From the cell containing the given text, extract its center point as [x, y] coordinate. 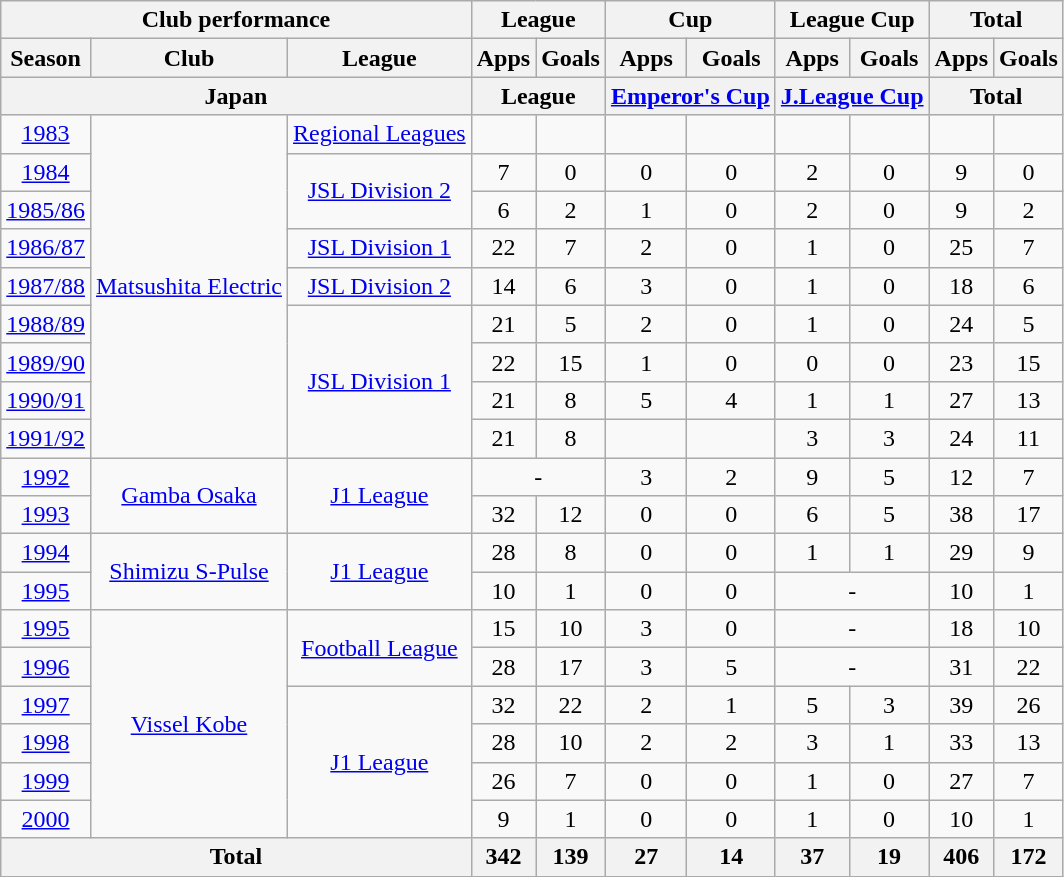
38 [961, 515]
172 [1029, 857]
Cup [690, 20]
342 [503, 857]
1984 [46, 172]
1996 [46, 667]
23 [961, 362]
1999 [46, 781]
1993 [46, 515]
406 [961, 857]
39 [961, 705]
Club [188, 58]
Vissel Kobe [188, 724]
11 [1029, 438]
1986/87 [46, 248]
Club performance [236, 20]
4 [731, 400]
2000 [46, 819]
1992 [46, 477]
1987/88 [46, 286]
Football League [380, 648]
Regional Leagues [380, 134]
1989/90 [46, 362]
37 [812, 857]
1994 [46, 553]
139 [571, 857]
33 [961, 743]
Emperor's Cup [690, 96]
1990/91 [46, 400]
1998 [46, 743]
1983 [46, 134]
19 [889, 857]
Matsushita Electric [188, 286]
1997 [46, 705]
Japan [236, 96]
1985/86 [46, 210]
League Cup [852, 20]
J.League Cup [852, 96]
1991/92 [46, 438]
Gamba Osaka [188, 496]
25 [961, 248]
1988/89 [46, 324]
Shimizu S-Pulse [188, 572]
31 [961, 667]
Season [46, 58]
29 [961, 553]
